Return [X, Y] of the center of cell containing provided text 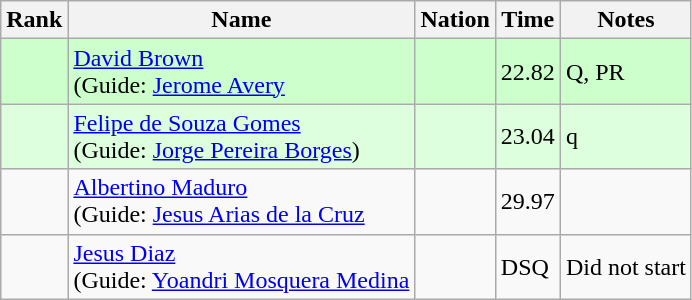
Felipe de Souza Gomes(Guide: Jorge Pereira Borges) [242, 136]
Did not start [626, 266]
22.82 [528, 72]
Albertino Maduro(Guide: Jesus Arias de la Cruz [242, 202]
Nation [455, 20]
Rank [34, 20]
DSQ [528, 266]
29.97 [528, 202]
23.04 [528, 136]
Q, PR [626, 72]
Notes [626, 20]
Jesus Diaz(Guide: Yoandri Mosquera Medina [242, 266]
David Brown(Guide: Jerome Avery [242, 72]
q [626, 136]
Name [242, 20]
Time [528, 20]
